Find where the given text appears and provide that cell's center as (X, Y) coordinate. 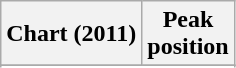
Chart (2011) (72, 34)
Peakposition (188, 34)
